Search for the cell housing the specified text and yield its (x, y) center coordinate. 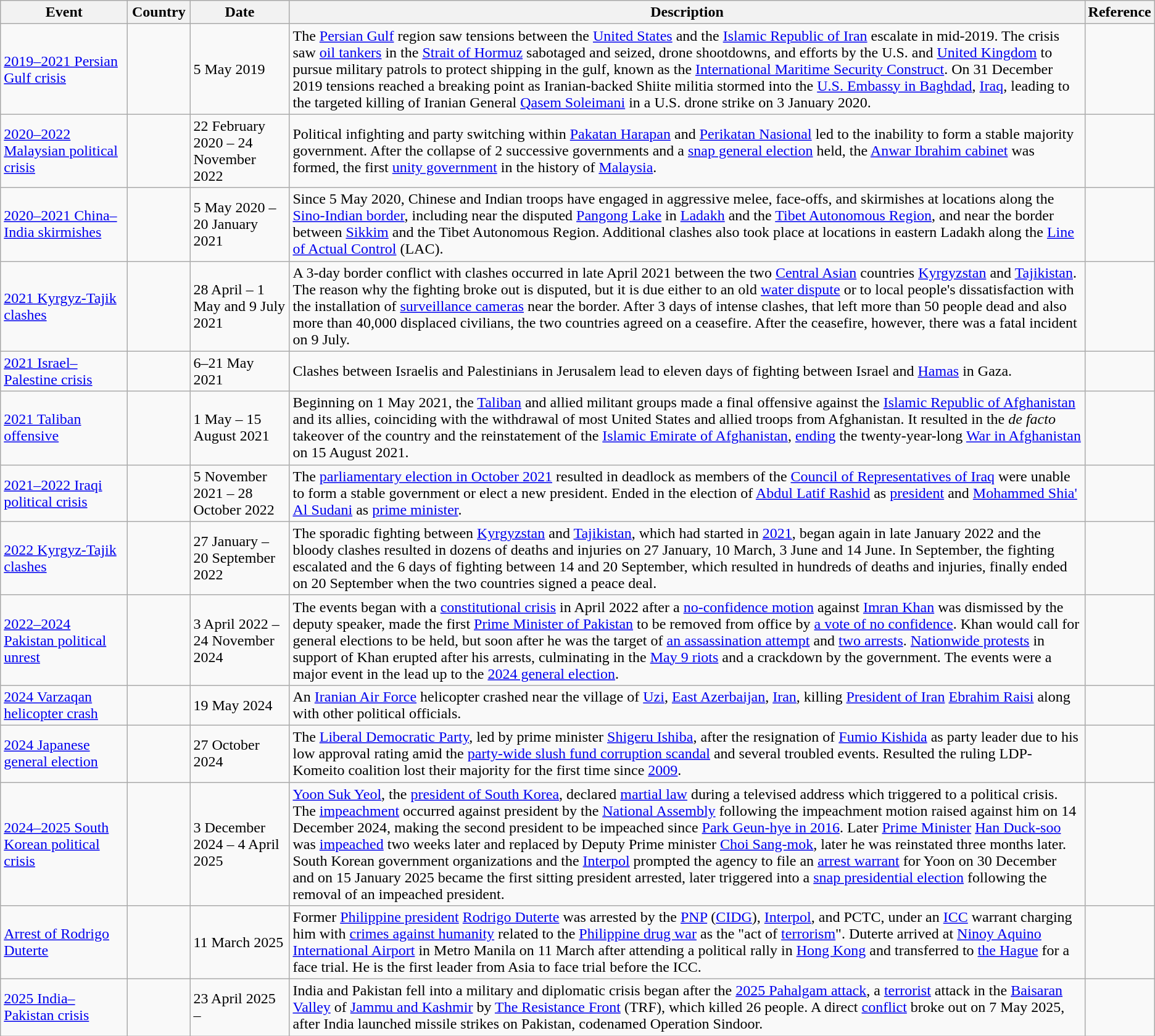
22 February 2020 – 24 November 2022 (239, 151)
2024 Japanese general election (64, 753)
2021–2022 Iraqi political crisis (64, 493)
27 January – 20 September 2022 (239, 558)
5 May 2020 – 20 January 2021 (239, 225)
Clashes between Israelis and Palestinians in Jerusalem lead to eleven days of fighting between Israel and Hamas in Gaza. (687, 371)
2021 Israel–Palestine crisis (64, 371)
Arrest of Rodrigo Duterte (64, 943)
2024–2025 South Korean political crisis (64, 844)
3 December 2024 – 4 April 2025 (239, 844)
2025 India–Pakistan crisis (64, 1008)
Event (64, 12)
2021 Taliban offensive (64, 428)
Reference (1119, 12)
28 April – 1 May and 9 July 2021 (239, 306)
Country (159, 12)
27 October 2024 (239, 753)
2024 Varzaqan helicopter crash (64, 705)
11 March 2025 (239, 943)
23 April 2025 – (239, 1008)
2022 Kyrgyz-Tajik clashes (64, 558)
2020–2022 Malaysian political crisis (64, 151)
2022–2024 Pakistan political unrest (64, 640)
Date (239, 12)
6–21 May 2021 (239, 371)
1 May – 15 August 2021 (239, 428)
5 November 2021 – 28 October 2022 (239, 493)
19 May 2024 (239, 705)
2020–2021 China–India skirmishes (64, 225)
2021 Kyrgyz-Tajik clashes (64, 306)
2019–2021 Persian Gulf crisis (64, 69)
3 April 2022 – 24 November 2024 (239, 640)
Description (687, 12)
5 May 2019 (239, 69)
